For the text-containing cell, return its midpoint in [x, y] coordinate format. 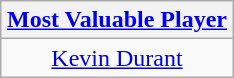
Kevin Durant [116, 58]
Most Valuable Player [116, 20]
